Provide the (X, Y) coordinate of the cell's center where the given text is located.  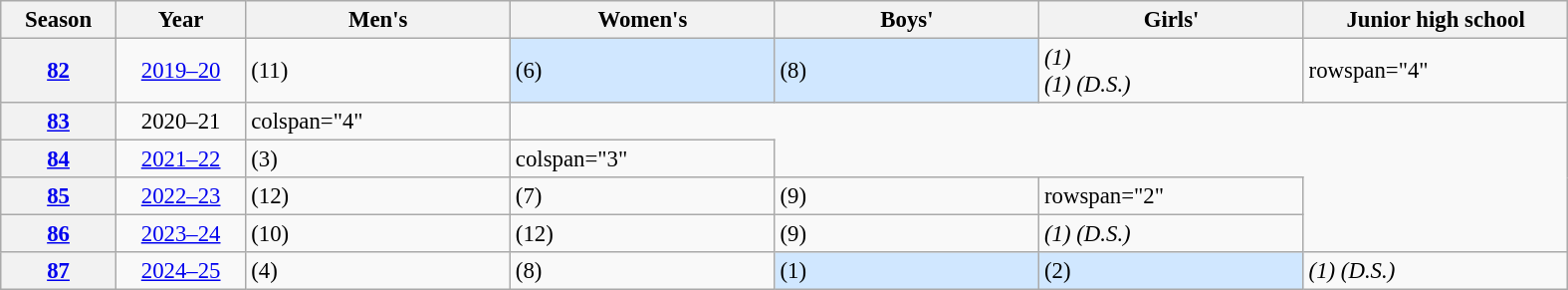
(7) (643, 196)
colspan="3" (643, 159)
2023–24 (181, 234)
2020–21 (181, 122)
Girls' (1172, 20)
2019–20 (181, 72)
(10) (378, 234)
Men's (378, 20)
Boys' (907, 20)
86 (59, 234)
(8) (907, 72)
rowspan="2" (1172, 196)
colspan="4" (378, 122)
84 (59, 159)
(1) (1) (D.S.) (1172, 72)
85 (59, 196)
Women's (643, 20)
rowspan="4" (1436, 72)
(3) (378, 159)
Junior high school (1436, 20)
Season (59, 20)
83 (59, 122)
Year (181, 20)
2022–23 (181, 196)
(1) (D.S.) (1172, 234)
(11) (378, 72)
(6) (643, 72)
2021–22 (181, 159)
82 (59, 72)
